For the text-containing cell, return its midpoint in [x, y] coordinate format. 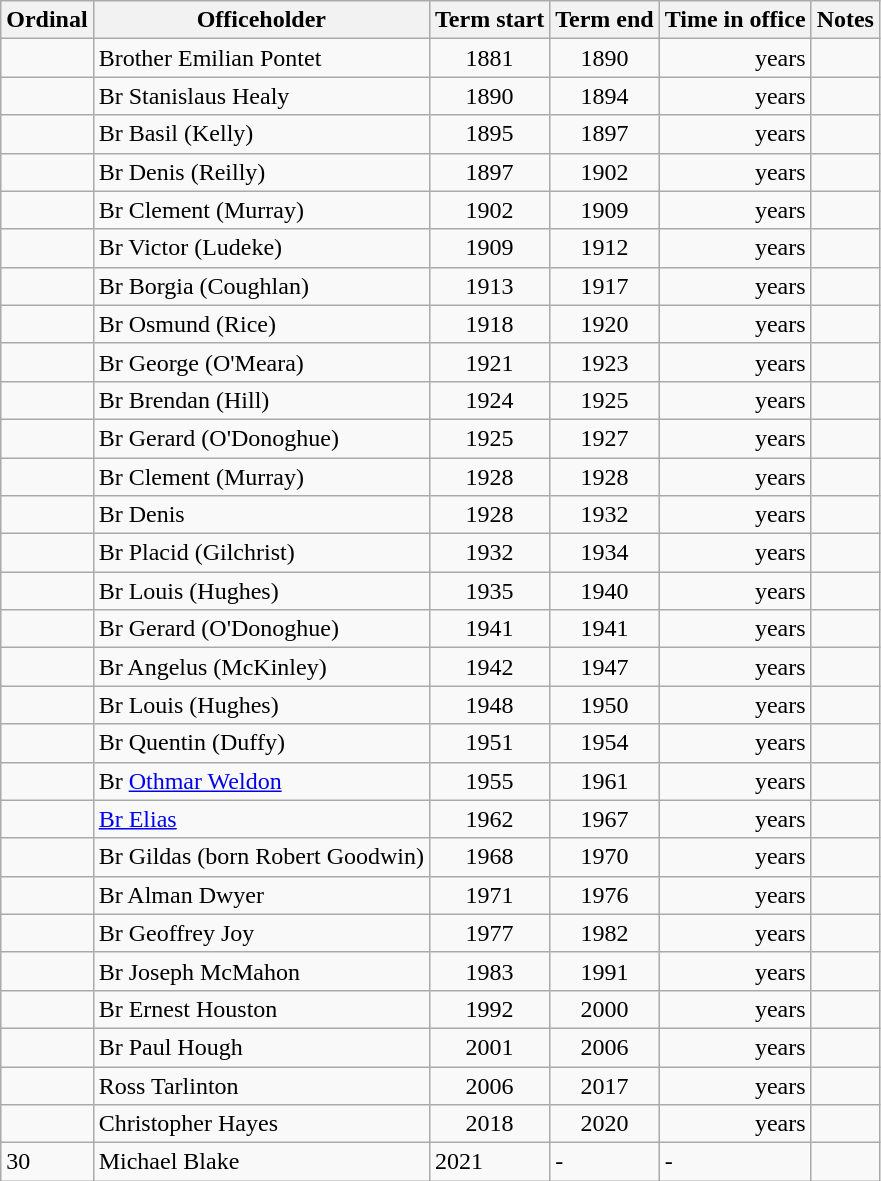
1912 [605, 248]
1983 [490, 971]
Officeholder [261, 20]
Br Denis (Reilly) [261, 172]
1951 [490, 743]
1913 [490, 286]
1954 [605, 743]
Br Angelus (McKinley) [261, 667]
Br Elias [261, 819]
1968 [490, 857]
Br Paul Hough [261, 1047]
1977 [490, 933]
1895 [490, 134]
Br Gildas (born Robert Goodwin) [261, 857]
2017 [605, 1085]
1991 [605, 971]
Term start [490, 20]
2020 [605, 1124]
1918 [490, 324]
30 [47, 1162]
1967 [605, 819]
2021 [490, 1162]
1921 [490, 362]
Br Stanislaus Healy [261, 96]
1948 [490, 705]
1982 [605, 933]
1950 [605, 705]
Br Ernest Houston [261, 1009]
Br Borgia (Coughlan) [261, 286]
1955 [490, 781]
1992 [490, 1009]
Br Denis [261, 515]
1970 [605, 857]
Brother Emilian Pontet [261, 58]
1927 [605, 438]
1917 [605, 286]
Br Othmar Weldon [261, 781]
1920 [605, 324]
Br Osmund (Rice) [261, 324]
1976 [605, 895]
1971 [490, 895]
Term end [605, 20]
Br Basil (Kelly) [261, 134]
1881 [490, 58]
2000 [605, 1009]
Br George (O'Meara) [261, 362]
Christopher Hayes [261, 1124]
1942 [490, 667]
1923 [605, 362]
1935 [490, 591]
Michael Blake [261, 1162]
Br Quentin (Duffy) [261, 743]
Notes [845, 20]
Br Placid (Gilchrist) [261, 553]
2001 [490, 1047]
Br Victor (Ludeke) [261, 248]
1962 [490, 819]
Time in office [735, 20]
1934 [605, 553]
1947 [605, 667]
Ross Tarlinton [261, 1085]
1924 [490, 400]
Br Geoffrey Joy [261, 933]
1961 [605, 781]
Br Joseph McMahon [261, 971]
1940 [605, 591]
Br Brendan (Hill) [261, 400]
Br Alman Dwyer [261, 895]
Ordinal [47, 20]
2018 [490, 1124]
1894 [605, 96]
